Capture the cell that displays the provided text and extract its [x, y] central coordinate. 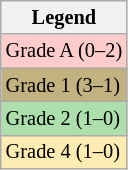
Grade 4 (1–0) [64, 152]
Grade 1 (3–1) [64, 85]
Grade A (0–2) [64, 51]
Grade 2 (1–0) [64, 118]
Legend [64, 17]
